Return the (X, Y) coordinate for the center point of the cell that contains the specified text.  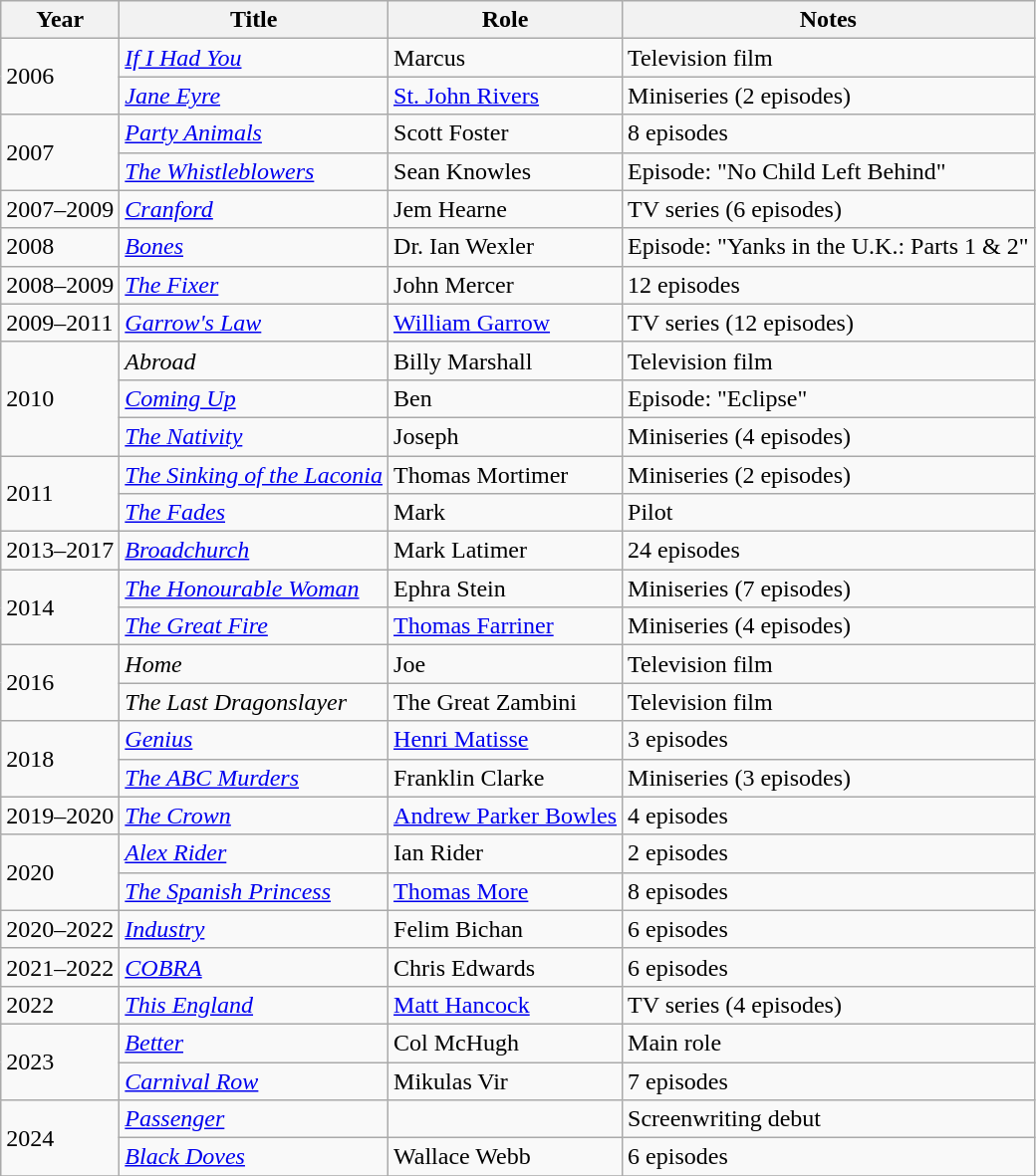
Title (254, 20)
William Garrow (506, 323)
2020 (60, 872)
Notes (829, 20)
The Spanish Princess (254, 891)
2018 (60, 759)
Party Animals (254, 133)
2008–2009 (60, 285)
2023 (60, 1061)
Episode: "Yanks in the U.K.: Parts 1 & 2" (829, 247)
Jane Eyre (254, 96)
2021–2022 (60, 967)
Better (254, 1043)
Miniseries (3 episodes) (829, 778)
If I Had You (254, 58)
The Fades (254, 513)
Year (60, 20)
2020–2022 (60, 929)
Episode: "No Child Left Behind" (829, 171)
The Sinking of the Laconia (254, 475)
12 episodes (829, 285)
Black Doves (254, 1157)
Broadchurch (254, 551)
Mark (506, 513)
Bones (254, 247)
2006 (60, 77)
Industry (254, 929)
TV series (4 episodes) (829, 1005)
Andrew Parker Bowles (506, 816)
Episode: "Eclipse" (829, 398)
Alex Rider (254, 853)
Henri Matisse (506, 740)
The Nativity (254, 436)
Genius (254, 740)
Dr. Ian Wexler (506, 247)
Ian Rider (506, 853)
Thomas Farriner (506, 626)
Passenger (254, 1119)
24 episodes (829, 551)
St. John Rivers (506, 96)
Col McHugh (506, 1043)
Matt Hancock (506, 1005)
The ABC Murders (254, 778)
The Great Fire (254, 626)
4 episodes (829, 816)
Wallace Webb (506, 1157)
TV series (12 episodes) (829, 323)
Ben (506, 398)
Carnival Row (254, 1080)
Joseph (506, 436)
Ephra Stein (506, 588)
Garrow's Law (254, 323)
This England (254, 1005)
2007 (60, 152)
Joe (506, 664)
Chris Edwards (506, 967)
John Mercer (506, 285)
The Honourable Woman (254, 588)
COBRA (254, 967)
Franklin Clarke (506, 778)
2016 (60, 683)
2010 (60, 398)
Role (506, 20)
7 episodes (829, 1080)
The Fixer (254, 285)
Mark Latimer (506, 551)
Pilot (829, 513)
Scott Foster (506, 133)
Jem Hearne (506, 209)
2019–2020 (60, 816)
Marcus (506, 58)
2014 (60, 607)
Mikulas Vir (506, 1080)
The Crown (254, 816)
Home (254, 664)
3 episodes (829, 740)
TV series (6 episodes) (829, 209)
Thomas Mortimer (506, 475)
Thomas More (506, 891)
2007–2009 (60, 209)
Cranford (254, 209)
2009–2011 (60, 323)
Abroad (254, 360)
2024 (60, 1138)
Miniseries (7 episodes) (829, 588)
The Last Dragonslayer (254, 702)
The Whistleblowers (254, 171)
Billy Marshall (506, 360)
Main role (829, 1043)
Coming Up (254, 398)
Sean Knowles (506, 171)
2013–2017 (60, 551)
2022 (60, 1005)
2 episodes (829, 853)
The Great Zambini (506, 702)
Screenwriting debut (829, 1119)
Felim Bichan (506, 929)
2011 (60, 494)
2008 (60, 247)
